Return the [x, y] coordinate for the center point of the cell that contains the specified text.  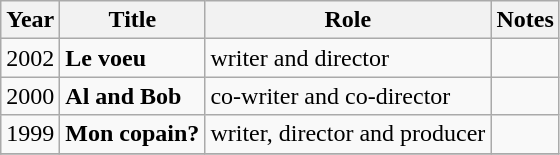
Notes [525, 20]
Mon copain? [132, 134]
Al and Bob [132, 96]
2000 [30, 96]
2002 [30, 58]
Title [132, 20]
Le voeu [132, 58]
writer and director [348, 58]
co-writer and co-director [348, 96]
Role [348, 20]
Year [30, 20]
1999 [30, 134]
writer, director and producer [348, 134]
